Return (X, Y) of the center of cell containing provided text 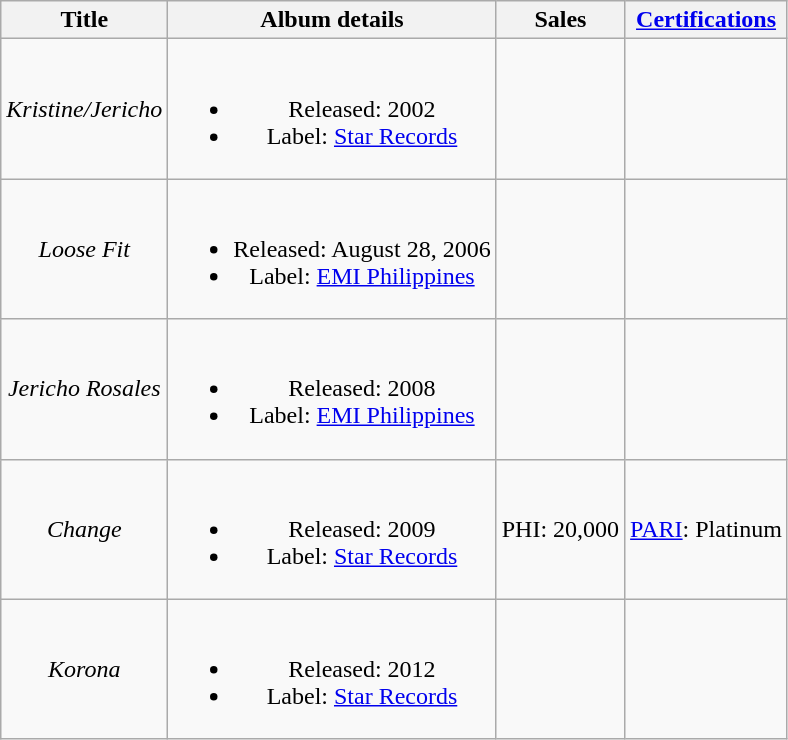
PHI: 20,000 (560, 529)
Title (84, 20)
Released: 2009Label: Star Records (332, 529)
Released: 2008Label: EMI Philippines (332, 389)
Album details (332, 20)
Change (84, 529)
Sales (560, 20)
Korona (84, 669)
Released: 2012Label: Star Records (332, 669)
Kristine/Jericho (84, 109)
Jericho Rosales (84, 389)
Loose Fit (84, 249)
Certifications (706, 20)
Released: 2002Label: Star Records (332, 109)
Released: August 28, 2006Label: EMI Philippines (332, 249)
PARI: Platinum (706, 529)
